Output the [X, Y] coordinate of the center of the cell containing the given text.  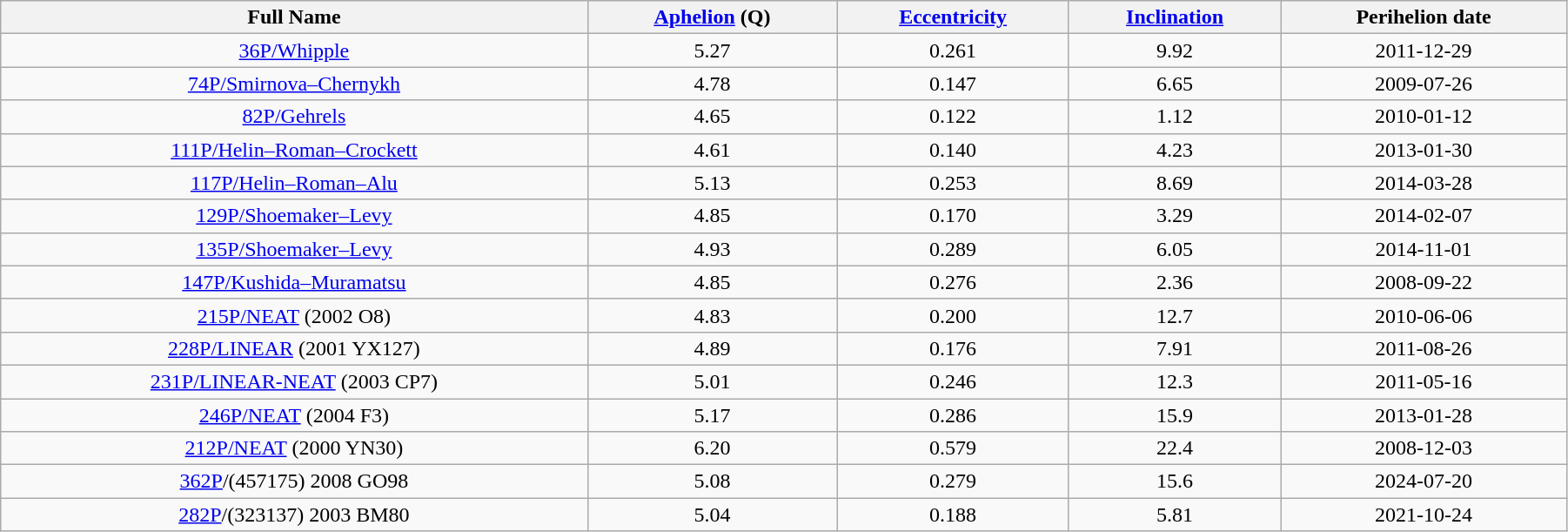
5.01 [712, 381]
0.286 [954, 415]
117P/Helin–Roman–Alu [294, 183]
Aphelion (Q) [712, 17]
9.92 [1175, 51]
Inclination [1175, 17]
0.279 [954, 481]
2014-03-28 [1424, 183]
2010-01-12 [1424, 117]
0.122 [954, 117]
5.08 [712, 481]
0.140 [954, 150]
0.147 [954, 84]
0.261 [954, 51]
6.20 [712, 448]
246P/NEAT (2004 F3) [294, 415]
212P/NEAT (2000 YN30) [294, 448]
15.6 [1175, 481]
1.12 [1175, 117]
5.04 [712, 515]
12.7 [1175, 315]
215P/NEAT (2002 O8) [294, 315]
2013-01-28 [1424, 415]
0.170 [954, 216]
4.23 [1175, 150]
2008-12-03 [1424, 448]
2011-08-26 [1424, 348]
362P/(457175) 2008 GO98 [294, 481]
82P/Gehrels [294, 117]
5.27 [712, 51]
0.276 [954, 282]
6.65 [1175, 84]
2014-11-01 [1424, 249]
135P/Shoemaker–Levy [294, 249]
0.246 [954, 381]
2021-10-24 [1424, 515]
2011-05-16 [1424, 381]
4.83 [712, 315]
129P/Shoemaker–Levy [294, 216]
0.579 [954, 448]
0.188 [954, 515]
5.17 [712, 415]
4.65 [712, 117]
4.61 [712, 150]
0.253 [954, 183]
5.81 [1175, 515]
2010-06-06 [1424, 315]
111P/Helin–Roman–Crockett [294, 150]
36P/Whipple [294, 51]
2008-09-22 [1424, 282]
4.89 [712, 348]
15.9 [1175, 415]
2011-12-29 [1424, 51]
4.93 [712, 249]
Eccentricity [954, 17]
231P/LINEAR-NEAT (2003 CP7) [294, 381]
22.4 [1175, 448]
147P/Kushida–Muramatsu [294, 282]
74P/Smirnova–Chernykh [294, 84]
3.29 [1175, 216]
0.200 [954, 315]
2013-01-30 [1424, 150]
5.13 [712, 183]
282P/(323137) 2003 BM80 [294, 515]
2009-07-26 [1424, 84]
6.05 [1175, 249]
2.36 [1175, 282]
0.289 [954, 249]
Perihelion date [1424, 17]
2024-07-20 [1424, 481]
8.69 [1175, 183]
12.3 [1175, 381]
228P/LINEAR (2001 YX127) [294, 348]
7.91 [1175, 348]
2014-02-07 [1424, 216]
4.78 [712, 84]
Full Name [294, 17]
0.176 [954, 348]
